Pinpoint the cell where the given text exists, returning its [X, Y] midpoint coordinate. 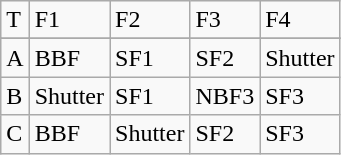
A [15, 58]
F1 [69, 20]
F2 [150, 20]
F3 [225, 20]
F4 [300, 20]
C [15, 134]
NBF3 [225, 96]
B [15, 96]
T [15, 20]
